Provide the [x, y] coordinate of the cell's center where the given text is located.  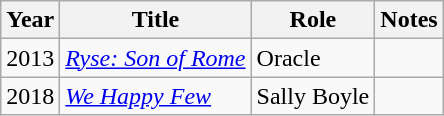
Oracle [313, 58]
Title [156, 20]
Ryse: Son of Rome [156, 58]
2018 [30, 96]
Role [313, 20]
We Happy Few [156, 96]
2013 [30, 58]
Notes [409, 20]
Sally Boyle [313, 96]
Year [30, 20]
